Detect which cell encompasses the target text, then output its [X, Y] center coordinate. 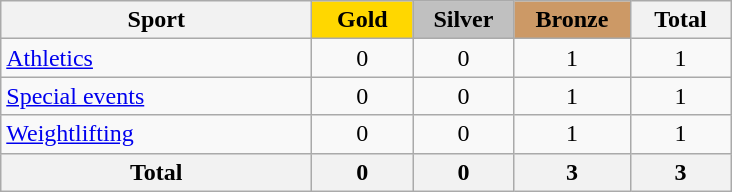
Silver [464, 20]
Sport [156, 20]
Bronze [572, 20]
Weightlifting [156, 134]
Gold [362, 20]
Athletics [156, 58]
Special events [156, 96]
